Extract the (x, y) coordinate from the center of the cell holding the provided text.  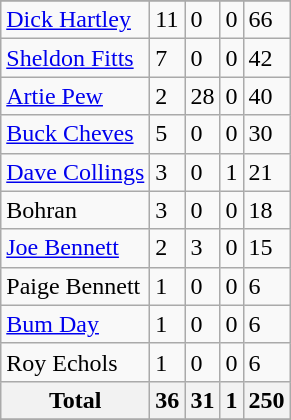
5 (168, 134)
Bum Day (76, 324)
Artie Pew (76, 96)
21 (266, 172)
18 (266, 210)
Dave Collings (76, 172)
40 (266, 96)
7 (168, 58)
Total (76, 400)
66 (266, 20)
15 (266, 248)
Dick Hartley (76, 20)
11 (168, 20)
36 (168, 400)
Bohran (76, 210)
Sheldon Fitts (76, 58)
30 (266, 134)
250 (266, 400)
Joe Bennett (76, 248)
31 (202, 400)
Roy Echols (76, 362)
28 (202, 96)
Paige Bennett (76, 286)
Buck Cheves (76, 134)
42 (266, 58)
